Identify which cell holds the provided text, then report its (X, Y) central coordinate. 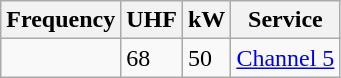
Frequency (61, 20)
kW (206, 20)
68 (152, 58)
UHF (152, 20)
50 (206, 58)
Service (286, 20)
Channel 5 (286, 58)
